From the cell containing the given text, extract its center point as [x, y] coordinate. 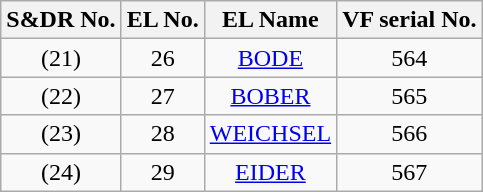
27 [162, 96]
(23) [61, 134]
565 [410, 96]
26 [162, 58]
566 [410, 134]
S&DR No. [61, 20]
WEICHSEL [270, 134]
567 [410, 172]
BODE [270, 58]
BOBER [270, 96]
28 [162, 134]
29 [162, 172]
VF serial No. [410, 20]
EL No. [162, 20]
EIDER [270, 172]
(21) [61, 58]
(22) [61, 96]
EL Name [270, 20]
564 [410, 58]
(24) [61, 172]
